Provide the [x, y] coordinate of the cell's center where the given text is located.  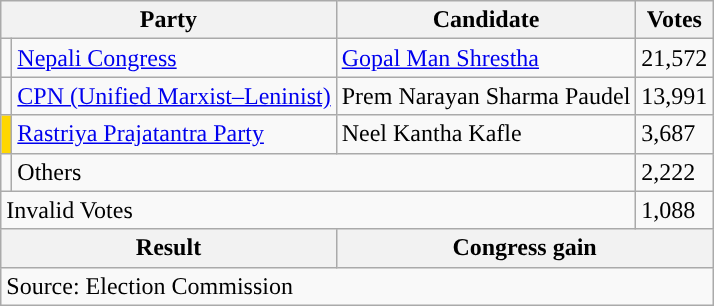
Invalid Votes [318, 210]
Others [324, 172]
Rastriya Prajatantra Party [174, 134]
Prem Narayan Sharma Paudel [486, 96]
Result [168, 248]
Neel Kantha Kafle [486, 134]
Party [168, 20]
Votes [674, 20]
13,991 [674, 96]
Source: Election Commission [357, 286]
2,222 [674, 172]
Congress gain [524, 248]
21,572 [674, 58]
1,088 [674, 210]
CPN (Unified Marxist–Leninist) [174, 96]
Nepali Congress [174, 58]
Candidate [486, 20]
3,687 [674, 134]
Gopal Man Shrestha [486, 58]
